For the text-containing cell, return its midpoint in [X, Y] coordinate format. 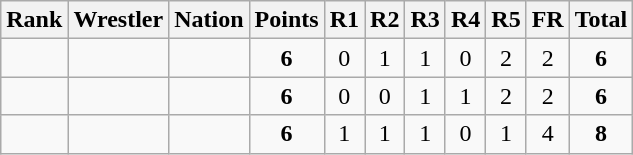
Wrestler [118, 20]
Rank [34, 20]
R5 [506, 20]
R2 [385, 20]
Points [286, 20]
R1 [344, 20]
8 [601, 134]
R4 [465, 20]
FR [548, 20]
4 [548, 134]
Nation [209, 20]
Total [601, 20]
R3 [425, 20]
